Extract the [x, y] coordinate from the center of the cell holding the provided text.  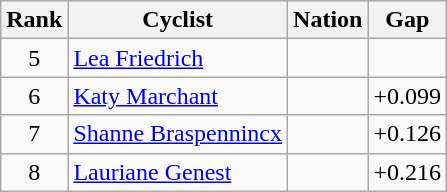
Nation [328, 20]
Shanne Braspennincx [178, 134]
7 [34, 134]
+0.216 [408, 172]
Lea Friedrich [178, 58]
8 [34, 172]
Gap [408, 20]
Rank [34, 20]
+0.126 [408, 134]
Cyclist [178, 20]
Lauriane Genest [178, 172]
6 [34, 96]
Katy Marchant [178, 96]
+0.099 [408, 96]
5 [34, 58]
